Locate the cell with the specified text and output its [X, Y] center coordinate. 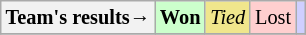
Tied [228, 17]
Won [180, 17]
Lost [273, 17]
Team's results→ [78, 17]
